For the text-containing cell, return its midpoint in (X, Y) coordinate format. 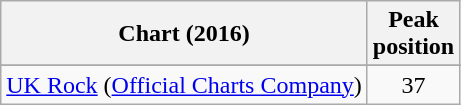
Peakposition (413, 34)
Chart (2016) (184, 34)
UK Rock (Official Charts Company) (184, 85)
37 (413, 85)
